For the text-containing cell, return its midpoint in [X, Y] coordinate format. 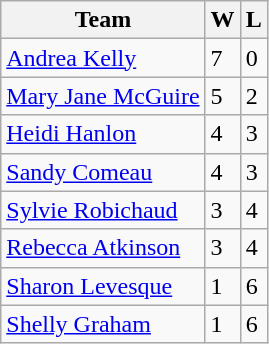
5 [222, 96]
0 [254, 58]
Andrea Kelly [103, 58]
L [254, 20]
Sandy Comeau [103, 172]
2 [254, 96]
Shelly Graham [103, 324]
Mary Jane McGuire [103, 96]
Rebecca Atkinson [103, 248]
Sharon Levesque [103, 286]
7 [222, 58]
Sylvie Robichaud [103, 210]
Team [103, 20]
W [222, 20]
Heidi Hanlon [103, 134]
